Return (X, Y) of the center of cell containing provided text 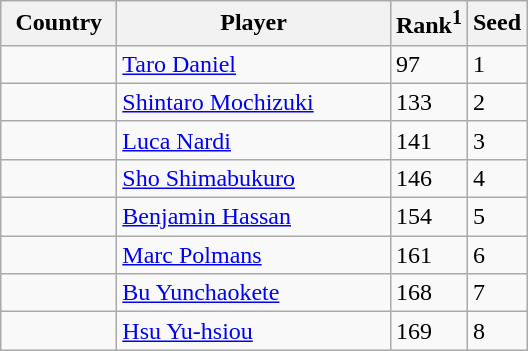
169 (428, 331)
Shintaro Mochizuki (254, 102)
Hsu Yu-hsiou (254, 331)
Sho Shimabukuro (254, 178)
141 (428, 140)
Player (254, 24)
2 (496, 102)
5 (496, 217)
168 (428, 293)
97 (428, 64)
Country (59, 24)
Taro Daniel (254, 64)
Bu Yunchaokete (254, 293)
146 (428, 178)
4 (496, 178)
8 (496, 331)
154 (428, 217)
Benjamin Hassan (254, 217)
Marc Polmans (254, 255)
1 (496, 64)
Rank1 (428, 24)
6 (496, 255)
Luca Nardi (254, 140)
Seed (496, 24)
7 (496, 293)
133 (428, 102)
161 (428, 255)
3 (496, 140)
